Search for the cell housing the specified text and yield its (X, Y) center coordinate. 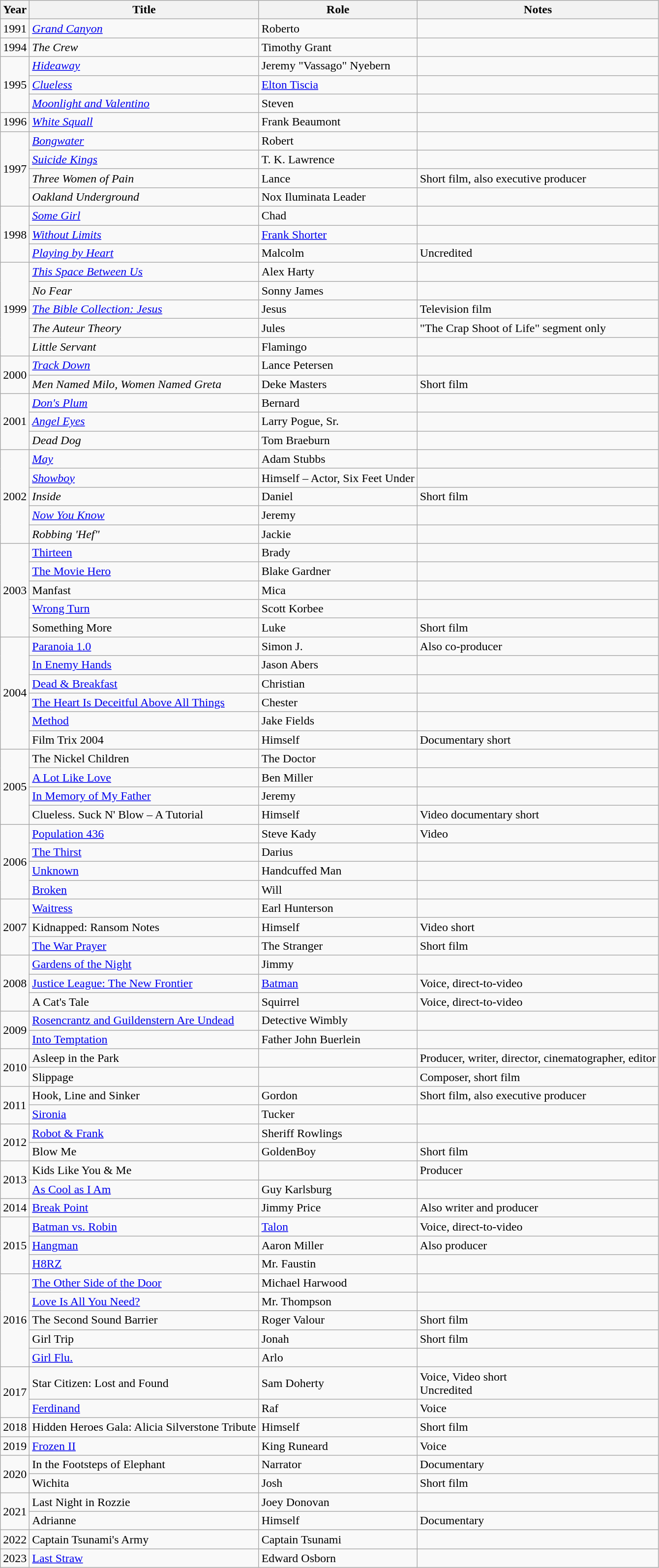
The Bible Collection: Jesus (144, 309)
Guy Karlsburg (338, 1189)
Gordon (338, 1095)
2000 (15, 375)
2007 (15, 927)
Also writer and producer (538, 1208)
2001 (15, 422)
A Lot Like Love (144, 777)
Narrator (338, 1465)
Adam Stubbs (338, 459)
The War Prayer (144, 946)
Unknown (144, 871)
Tom Braeburn (338, 440)
Also co-producer (538, 646)
2022 (15, 1539)
Angel Eyes (144, 422)
2011 (15, 1105)
Grand Canyon (144, 29)
2014 (15, 1208)
Wrong Turn (144, 609)
Roger Valour (338, 1320)
2005 (15, 786)
Ferdinand (144, 1408)
Hangman (144, 1245)
Something More (144, 628)
Asleep in the Park (144, 1058)
The Heart Is Deceitful Above All Things (144, 702)
Girl Flu. (144, 1357)
Mica (338, 590)
Deke Masters (338, 384)
Star Citizen: Lost and Found (144, 1383)
Christian (338, 684)
Jules (338, 328)
Darius (338, 852)
Kidnapped: Ransom Notes (144, 927)
Earl Hunterson (338, 908)
Thirteen (144, 553)
Rosencrantz and Guildenstern Are Undead (144, 1021)
Frozen II (144, 1446)
1999 (15, 309)
Role (338, 10)
White Squall (144, 122)
Clueless (144, 85)
Larry Pogue, Sr. (338, 422)
Broken (144, 890)
Video documentary short (538, 814)
2015 (15, 1245)
2012 (15, 1142)
Oakland Underground (144, 197)
Nox Iluminata Leader (338, 197)
Michael Harwood (338, 1283)
Inside (144, 496)
King Runeard (338, 1446)
Producer (538, 1171)
Producer, writer, director, cinematographer, editor (538, 1058)
Steven (338, 103)
Handcuffed Man (338, 871)
Slippage (144, 1077)
Brady (338, 553)
The Other Side of the Door (144, 1283)
2009 (15, 1030)
Jake Fields (338, 721)
Paranoia 1.0 (144, 646)
Title (144, 10)
Voice, Video shortUncredited (538, 1383)
Also producer (538, 1245)
Gardens of the Night (144, 965)
2019 (15, 1446)
1998 (15, 234)
Chester (338, 702)
1996 (15, 122)
The Nickel Children (144, 758)
Love Is All You Need? (144, 1301)
Raf (338, 1408)
Jackie (338, 534)
Ben Miller (338, 777)
Robbing 'Hef" (144, 534)
Captain Tsunami's Army (144, 1539)
Batman vs. Robin (144, 1227)
Talon (338, 1227)
Robert (338, 141)
2013 (15, 1180)
Mr. Thompson (338, 1301)
Don's Plum (144, 403)
Hook, Line and Sinker (144, 1095)
Adrianne (144, 1521)
Sheriff Rowlings (338, 1133)
The Stranger (338, 946)
The Movie Hero (144, 572)
2003 (15, 590)
Little Servant (144, 347)
Arlo (338, 1357)
Captain Tsunami (338, 1539)
Moonlight and Valentino (144, 103)
Last Straw (144, 1558)
Chad (338, 215)
Father John Buerlein (338, 1039)
Notes (538, 10)
Will (338, 890)
2004 (15, 693)
Composer, short film (538, 1077)
1994 (15, 47)
Bernard (338, 403)
1997 (15, 169)
Video short (538, 927)
Girl Trip (144, 1339)
Frank Shorter (338, 235)
Blake Gardner (338, 572)
2020 (15, 1474)
Daniel (338, 496)
Frank Beaumont (338, 122)
Timothy Grant (338, 47)
Television film (538, 309)
2006 (15, 862)
Break Point (144, 1208)
2023 (15, 1558)
Lance Petersen (338, 365)
Showboy (144, 478)
Alex Harty (338, 272)
Justice League: The New Frontier (144, 983)
2010 (15, 1067)
Three Women of Pain (144, 178)
Jimmy Price (338, 1208)
Jeremy "Vassago" Nyebern (338, 66)
Sironia (144, 1114)
Detective Wimbly (338, 1021)
Into Temptation (144, 1039)
As Cool as I Am (144, 1189)
Bongwater (144, 141)
GoldenBoy (338, 1152)
The Second Sound Barrier (144, 1320)
Batman (338, 983)
2008 (15, 983)
Kids Like You & Me (144, 1171)
Luke (338, 628)
Jason Abers (338, 665)
Sonny James (338, 291)
Year (15, 10)
1991 (15, 29)
Roberto (338, 29)
Last Night in Rozzie (144, 1502)
Scott Korbee (338, 609)
The Thirst (144, 852)
Suicide Kings (144, 159)
May (144, 459)
In Enemy Hands (144, 665)
2002 (15, 496)
Elton Tiscia (338, 85)
2018 (15, 1427)
Uncredited (538, 253)
Blow Me (144, 1152)
Squirrel (338, 1002)
No Fear (144, 291)
Track Down (144, 365)
Flamingo (338, 347)
Some Girl (144, 215)
Lance (338, 178)
T. K. Lawrence (338, 159)
Manfast (144, 590)
Method (144, 721)
In the Footsteps of Elephant (144, 1465)
Jimmy (338, 965)
Playing by Heart (144, 253)
Now You Know (144, 515)
Population 436 (144, 834)
Aaron Miller (338, 1245)
Wichita (144, 1483)
Malcolm (338, 253)
Clueless. Suck N' Blow – A Tutorial (144, 814)
H8RZ (144, 1264)
Himself – Actor, Six Feet Under (338, 478)
The Crew (144, 47)
The Doctor (338, 758)
2021 (15, 1511)
The Auteur Theory (144, 328)
Dead Dog (144, 440)
Video (538, 834)
This Space Between Us (144, 272)
Jesus (338, 309)
Mr. Faustin (338, 1264)
1995 (15, 85)
Waitress (144, 908)
In Memory of My Father (144, 796)
"The Crap Shoot of Life" segment only (538, 328)
A Cat's Tale (144, 1002)
2017 (15, 1392)
Sam Doherty (338, 1383)
Hideaway (144, 66)
Steve Kady (338, 834)
Film Trix 2004 (144, 740)
Joey Donovan (338, 1502)
Dead & Breakfast (144, 684)
Tucker (338, 1114)
Without Limits (144, 235)
Edward Osborn (338, 1558)
Men Named Milo, Women Named Greta (144, 384)
Robot & Frank (144, 1133)
Documentary short (538, 740)
Josh (338, 1483)
Jonah (338, 1339)
Hidden Heroes Gala: Alicia Silverstone Tribute (144, 1427)
Simon J. (338, 646)
2016 (15, 1320)
